Locate the cell with the specified text and output its [X, Y] center coordinate. 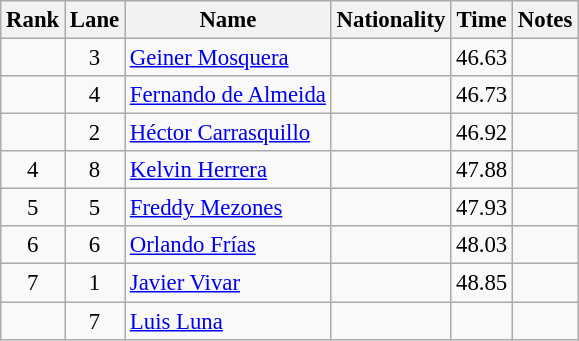
Héctor Carrasquillo [228, 133]
Kelvin Herrera [228, 170]
Rank [33, 20]
Time [482, 20]
46.92 [482, 133]
Nationality [390, 20]
Luis Luna [228, 321]
46.73 [482, 95]
Javier Vivar [228, 283]
48.85 [482, 283]
8 [95, 170]
Geiner Mosquera [228, 58]
Notes [546, 20]
47.93 [482, 208]
Freddy Mezones [228, 208]
Orlando Frías [228, 245]
Name [228, 20]
46.63 [482, 58]
Lane [95, 20]
1 [95, 283]
3 [95, 58]
Fernando de Almeida [228, 95]
47.88 [482, 170]
2 [95, 133]
48.03 [482, 245]
